For the text-containing cell, return its midpoint in (X, Y) coordinate format. 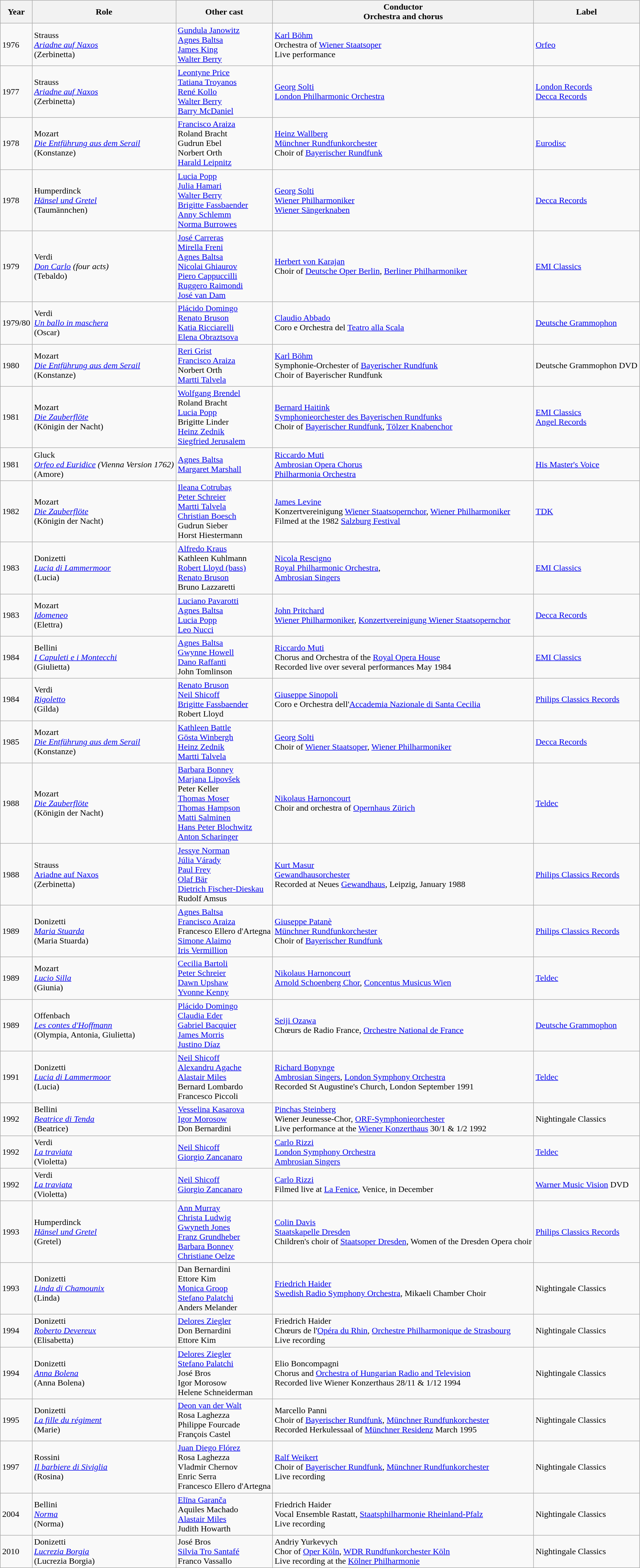
Dan Bernardini Ettore Kim Monica Groop Stefano Palatchi Anders Melander (224, 1288)
MozartIdomeneo(Elettra) (104, 615)
Gluck Orfeo ed Euridice (Vienna Version 1762)(Amore) (104, 464)
Humperdinck Hänsel und Gretel(Taumännchen) (104, 200)
Seiji Ozawa Chœurs de Radio France, Orchestre National de France (403, 1025)
Pinchas Steinberg Wiener Jeunesse-Chor, ORF-SymphonieorchesterLive performance at the Wiener Konzerthaus 30/1 & 1/2 1992 (403, 1119)
Bellini I Capuleti e i Montecchi(Giulietta) (104, 658)
John PritchardWiener Philharmoniker, Konzertvereinigung Wiener Staatsopernchor (403, 615)
London Records Decca Records (587, 92)
Offenbach Les contes d'Hoffmann(Olympia, Antonia, Giulietta) (104, 1025)
Delores Ziegler Stefano Palatchi José Bros Igor Morosow Helene Schneiderman (224, 1373)
Nikolaus Harnoncourt Choir and orchestra of Opernhaus Zürich (403, 803)
Riccardo Muti Ambrosian Opera Chorus Philharmonia Orchestra (403, 464)
Juan Diego Flórez Rosa Laghezza Vladmir Chernov Enric Serra Francesco Ellero d'Artegna (224, 1467)
Ann Murray Christa Ludwig Gwyneth Jones Franz Grundheber Barbara Bonney Christiane Oelze (224, 1231)
Barbara BonneyMarjana LipovšekPeter KellerThomas MoserThomas HampsonMatti SalminenHans Peter BlochwitzAnton Scharinger (224, 803)
José Bros Silvia Tro Santafé Franco Vassallo (224, 1552)
ConductorOrchestra and chorus (403, 12)
Role (104, 12)
Friedrich Haider Swedish Radio Symphony Orchestra, Mikaeli Chamber Choir (403, 1288)
Donizetti Linda di Chamounix(Linda) (104, 1288)
James Levine Konzertvereinigung Wiener Staatsopernchor, Wiener PhilharmonikerFilmed at the 1982 Salzburg Festival (403, 511)
Deon van der Walt Rosa Laghezza Philippe Fourcade François Castel (224, 1420)
Giuseppe Sinopoli Coro e Orchestra dell'Accademia Nazionale di Santa Cecilia (403, 699)
Elio Boncompagni Chorus and Orchestra of Hungarian Radio and Television Recorded live Wiener Konzerthaus 28/11 & 1/12 1994 (403, 1373)
Colin Davis Staatskapelle DresdenChildren's choir of Staatsoper Dresden, Women of the Dresden Opera choir (403, 1231)
Carlo Rizzi London Symphony Orchestra Ambrosian Singers (403, 1152)
Rossini Il barbiere di Siviglia(Rosina) (104, 1467)
Plácido DomingoClaudia EderGabriel BacquierJames MorrisJustino Díaz (224, 1025)
Friedrich Haider Vocal Ensemble Rastatt, Staatsphilharmonie Rheinland-PfalzLive recording (403, 1514)
Bellini Norma(Norma) (104, 1514)
Giuseppe Patanè Münchner Rundfunkorchester Choir of Bayerischer Rundfunk (403, 931)
Andriy Yurkevych Chor of Oper Köln, WDR Rundfunkorchester KölnLive recording at the Kölner Philharmonie (403, 1552)
His Master's Voice (587, 464)
Verdi Un ballo in maschera(Oscar) (104, 323)
Label (587, 12)
Verdi Don Carlo (four acts)(Tebaldo) (104, 266)
Year (16, 12)
Wolfgang Brendel Roland Bracht Lucia Popp Brigitte Linder Heinz Zednik Siegfried Jerusalem (224, 417)
Deutsche Grammophon DVD (587, 365)
Heinz Wallberg Münchner Rundfunkorchester Choir of Bayerischer Rundfunk (403, 143)
EMI Classics Angel Records (587, 417)
José Carreras Mirella Freni Agnes Baltsa Nicolai Ghiaurov Piero Cappuccilli Ruggero Raimondi José van Dam (224, 266)
Humperdinck Hänsel und Gretel(Gretel) (104, 1231)
Cecilia Bartoli Peter Schreier Dawn Upshaw Yvonne Kenny (224, 978)
Vesselina Kasarova Igor Morosow Don Bernardini (224, 1119)
1979 (16, 266)
Nikolaus Harnoncourt Arnold Schoenberg Chor, Concentus Musicus Wien (403, 978)
Alfredo Kraus Kathleen Kuhlmann Robert Lloyd (bass) Renato Bruson Bruno Lazzaretti (224, 568)
Claudio Abbado Coro e Orchestra del Teatro alla Scala (403, 323)
2004 (16, 1514)
Nicola Rescigno Royal Philharmonic Orchestra, Ambrosian Singers (403, 568)
Elīna Garanča Aquiles Machado Alastair Miles Judith Howarth (224, 1514)
Verdi Rigoletto(Gilda) (104, 699)
TDK (587, 511)
Bernard Haitink Symphonieorchester des Bayerischen Rundfunks Choir of Bayerischer Rundfunk, Tölzer Knabenchor (403, 417)
Marcello Panni Choir of Bayerischer Rundfunk, Münchner Rundfunkorchester Recorded Herkulessaal of Münchner Residenz March 1995 (403, 1420)
1991 (16, 1077)
1985 (16, 742)
Karl BöhmOrchestra of Wiener StaatsoperLive performance (403, 45)
Georg Solti Wiener Philharmoniker Wiener Sängerknaben (403, 200)
Agnes Baltsa Margaret Marshall (224, 464)
1979/80 (16, 323)
Donizetti Roberto Devereux(Elisabetta) (104, 1330)
Warner Music Vision DVD (587, 1185)
1982 (16, 511)
Francisco Araiza Roland Bracht Gudrun Ebel Norbert Orth Harald Leipnitz (224, 143)
1976 (16, 45)
Donizetti Maria Stuarda(Maria Stuarda) (104, 931)
Neil Shicoff Alexandru Agache Alastair Miles Bernard Lombardo Francesco Piccoli (224, 1077)
Donizetti La fille du régiment(Marie) (104, 1420)
Bellini Beatrice di Tenda(Beatrice) (104, 1119)
Kathleen Battle Gösta Winbergh Heinz Zednik Martti Talvela (224, 742)
Orfeo (587, 45)
Eurodisc (587, 143)
2010 (16, 1552)
Agnes Baltsa Gwynne Howell Dano Raffanti John Tomlinson (224, 658)
1980 (16, 365)
Karl Böhm Symphonie-Orchester of Bayerischer Rundfunk Choir of Bayerischer Rundfunk (403, 365)
Friedrich Haider Chœurs de l'Opéra du Rhin, Orchestre Philharmonique de StrasbourgLive recording (403, 1330)
Renato Bruson Neil Shicoff Brigitte Fassbaender Robert Lloyd (224, 699)
Lucia Popp Julia Hamari Walter Berry Brigitte Fassbaender Anny Schlemm Norma Burrowes (224, 200)
Luciano PavarottiAgnes BaltsaLucia PoppLeo Nucci (224, 615)
Other cast (224, 12)
StraussAriadne auf Naxos(Zerbinetta) (104, 45)
Georg Solti Choir of Wiener Staatsoper, Wiener Philharmoniker (403, 742)
Herbert von Karajan Choir of Deutsche Oper Berlin, Berliner Philharmoniker (403, 266)
Agnes Baltsa Francisco Araiza Francesco Ellero d'Artegna Simone Alaimo Iris Vermillion (224, 931)
Mozart Lucio Silla(Giunia) (104, 978)
Donizetti Anna Bolena(Anna Bolena) (104, 1373)
Riccardo Muti Chorus and Orchestra of the Royal Opera HouseRecorded live over several performances May 1984 (403, 658)
1997 (16, 1467)
Reri Grist Francisco Araiza Norbert Orth Martti Talvela (224, 365)
Donizetti Lucrezia Borgia(Lucrezia Borgia) (104, 1552)
Carlo RizziFilmed live at La Fenice, Venice, in December (403, 1185)
Ralf Weikert Choir of Bayerischer Rundfunk, Münchner RundfunkorchesterLive recording (403, 1467)
Georg Solti London Philharmonic Orchestra (403, 92)
1977 (16, 92)
Gundula JanowitzAgnes BaltsaJames KingWalter Berry (224, 45)
Jessye Norman Júlia Várady Paul Frey Olaf Bär Dietrich Fischer-Dieskau Rudolf Amsus (224, 874)
Plácido Domingo Renato Bruson Katia Ricciarelli Elena Obraztsova (224, 323)
1995 (16, 1420)
Richard Bonynge Ambrosian Singers, London Symphony Orchestra Recorded St Augustine's Church, London September 1991 (403, 1077)
Ileana Cotrubaș Peter Schreier Martti Talvela Christian Boesch Gudrun Sieber Horst Hiestermann (224, 511)
Delores Ziegler Don Bernardini Ettore Kim (224, 1330)
Kurt Masur Gewandhausorchester Recorded at Neues Gewandhaus, Leipzig, January 1988 (403, 874)
Leontyne Price Tatiana Troyanos René Kollo Walter Berry Barry McDaniel (224, 92)
